Scan for the cell matching the given text and deliver its (X, Y) coordinate at center. 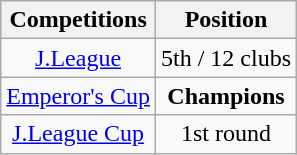
Competitions (78, 20)
J.League Cup (78, 134)
Emperor's Cup (78, 96)
Position (226, 20)
5th / 12 clubs (226, 58)
Champions (226, 96)
J.League (78, 58)
1st round (226, 134)
